Search for the cell housing the specified text and yield its [x, y] center coordinate. 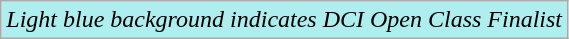
Light blue background indicates DCI Open Class Finalist [284, 20]
